From the cell containing the given text, extract its center point as (X, Y) coordinate. 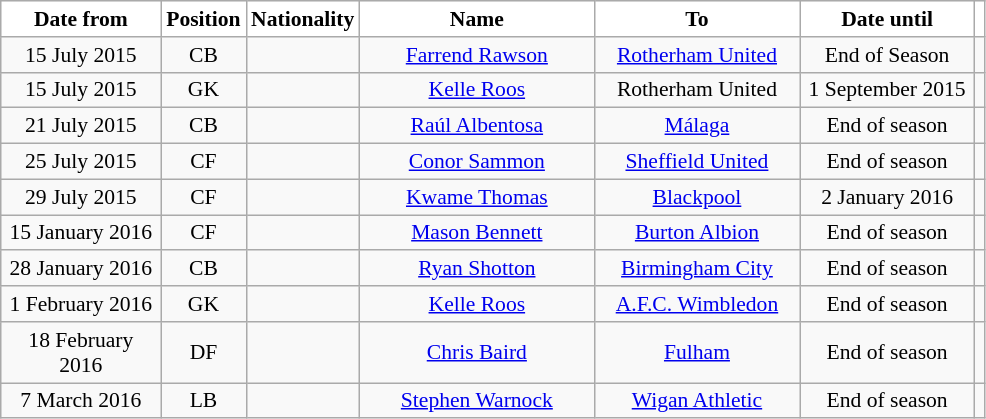
End of Season (888, 55)
7 March 2016 (81, 401)
Date until (888, 19)
Kwame Thomas (476, 197)
Name (476, 19)
Birmingham City (696, 269)
Nationality (302, 19)
Farrend Rawson (476, 55)
A.F.C. Wimbledon (696, 304)
Ryan Shotton (476, 269)
28 January 2016 (81, 269)
Fulham (696, 352)
18 February 2016 (81, 352)
Date from (81, 19)
Mason Bennett (476, 233)
Málaga (696, 126)
Stephen Warnock (476, 401)
Chris Baird (476, 352)
Conor Sammon (476, 162)
To (696, 19)
1 February 2016 (81, 304)
Burton Albion (696, 233)
Raúl Albentosa (476, 126)
25 July 2015 (81, 162)
Wigan Athletic (696, 401)
Blackpool (696, 197)
21 July 2015 (81, 126)
2 January 2016 (888, 197)
Position (204, 19)
Sheffield United (696, 162)
1 September 2015 (888, 90)
LB (204, 401)
15 January 2016 (81, 233)
29 July 2015 (81, 197)
DF (204, 352)
